Detect which cell encompasses the target text, then output its (x, y) center coordinate. 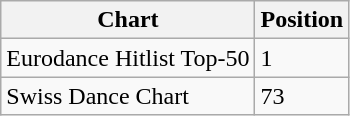
Swiss Dance Chart (128, 96)
Chart (128, 20)
Position (302, 20)
Eurodance Hitlist Top-50 (128, 58)
1 (302, 58)
73 (302, 96)
